Scan for the cell matching the given text and deliver its [x, y] coordinate at center. 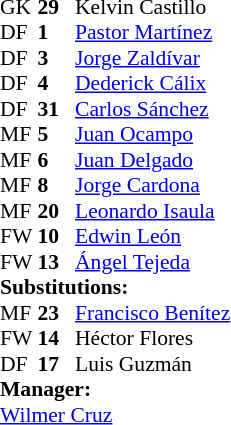
10 [57, 237]
8 [57, 185]
4 [57, 83]
1 [57, 33]
Jorge Cardona [152, 185]
20 [57, 211]
6 [57, 160]
Luis Guzmán [152, 364]
Edwin León [152, 237]
Substitutions: [115, 287]
Francisco Benítez [152, 313]
Juan Delgado [152, 160]
Dederick Cálix [152, 83]
13 [57, 262]
Héctor Flores [152, 339]
Manager: [115, 389]
31 [57, 109]
Leonardo Isaula [152, 211]
23 [57, 313]
3 [57, 58]
Juan Ocampo [152, 135]
17 [57, 364]
Carlos Sánchez [152, 109]
5 [57, 135]
Pastor Martínez [152, 33]
14 [57, 339]
Ángel Tejeda [152, 262]
Jorge Zaldívar [152, 58]
